Pinpoint the cell where the given text exists, returning its (x, y) midpoint coordinate. 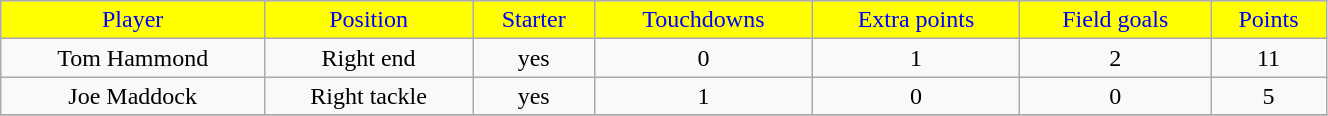
Starter (534, 20)
Joe Maddock (133, 96)
Position (369, 20)
Extra points (916, 20)
Player (133, 20)
Points (1269, 20)
2 (1116, 58)
5 (1269, 96)
Field goals (1116, 20)
Right end (369, 58)
Tom Hammond (133, 58)
Touchdowns (704, 20)
Right tackle (369, 96)
11 (1269, 58)
